Locate the cell with the specified text and output its [x, y] center coordinate. 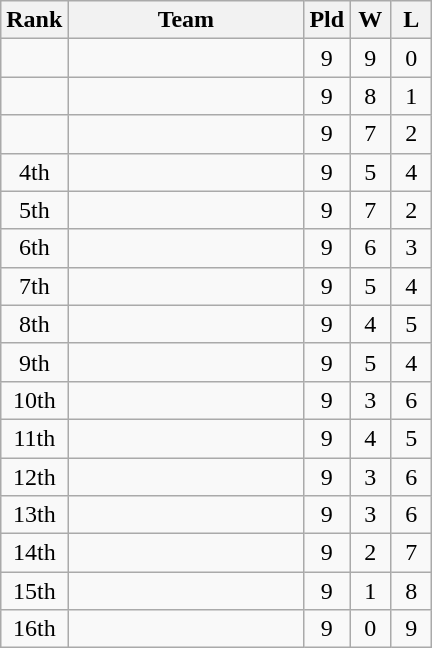
10th [34, 400]
L [412, 20]
4th [34, 172]
8th [34, 324]
W [370, 20]
5th [34, 210]
13th [34, 515]
9th [34, 362]
6th [34, 248]
15th [34, 591]
Team [186, 20]
12th [34, 477]
14th [34, 553]
Pld [327, 20]
7th [34, 286]
16th [34, 629]
Rank [34, 20]
11th [34, 438]
